Provide the [X, Y] coordinate of the cell's center where the given text is located.  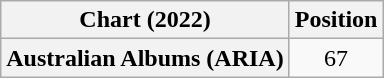
67 [336, 58]
Australian Albums (ARIA) [145, 58]
Position [336, 20]
Chart (2022) [145, 20]
